Identify which cell holds the provided text, then report its (x, y) central coordinate. 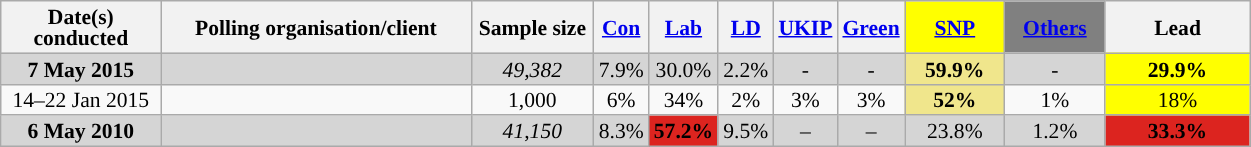
57.2% (684, 132)
9.5% (746, 132)
7.9% (622, 68)
6 May 2010 (81, 132)
Con (622, 27)
49,382 (532, 68)
59.9% (955, 68)
1% (1055, 100)
14–22 Jan 2015 (81, 100)
30.0% (684, 68)
6% (622, 100)
LD (746, 27)
Lead (1178, 27)
2% (746, 100)
29.9% (1178, 68)
Sample size (532, 27)
1,000 (532, 100)
1.2% (1055, 132)
23.8% (955, 132)
Date(s)conducted (81, 27)
52% (955, 100)
2.2% (746, 68)
7 May 2015 (81, 68)
SNP (955, 27)
UKIP (805, 27)
Lab (684, 27)
Others (1055, 27)
Polling organisation/client (316, 27)
Green (870, 27)
41,150 (532, 132)
8.3% (622, 132)
33.3% (1178, 132)
34% (684, 100)
18% (1178, 100)
